For the text-containing cell, return its midpoint in [x, y] coordinate format. 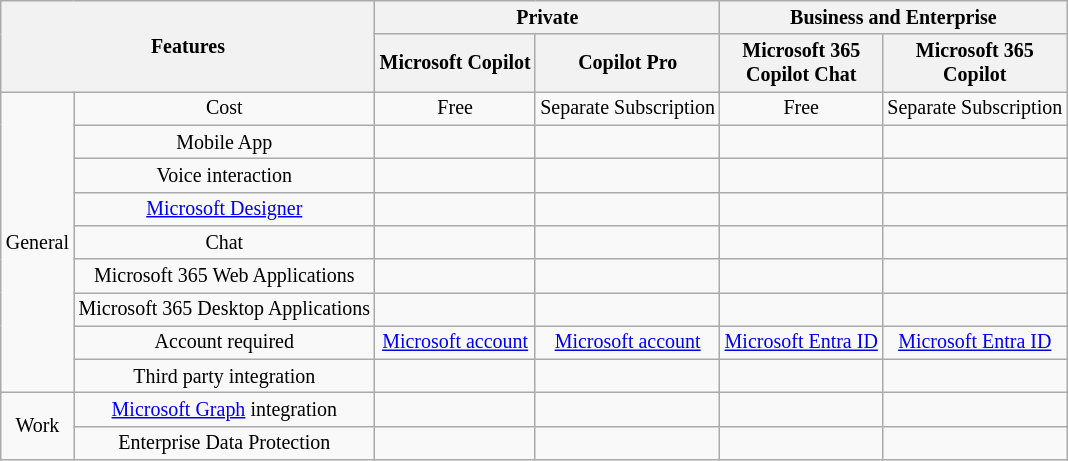
General [38, 242]
Features [188, 46]
Microsoft Designer [224, 208]
Account required [224, 342]
Private [548, 18]
Microsoft 365 Web Applications [224, 276]
Business and Enterprise [894, 18]
Third party integration [224, 376]
Cost [224, 108]
Microsoft 365 Desktop Applications [224, 308]
Microsoft Copilot [456, 62]
Chat [224, 242]
Copilot Pro [627, 62]
Voice interaction [224, 176]
Work [38, 426]
Microsoft 365Copilot [975, 62]
Microsoft 365Copilot Chat [802, 62]
Enterprise Data Protection [224, 442]
Mobile App [224, 142]
Microsoft Graph integration [224, 410]
